Determine the [x, y] coordinate at the center of the cell enclosing the given text.  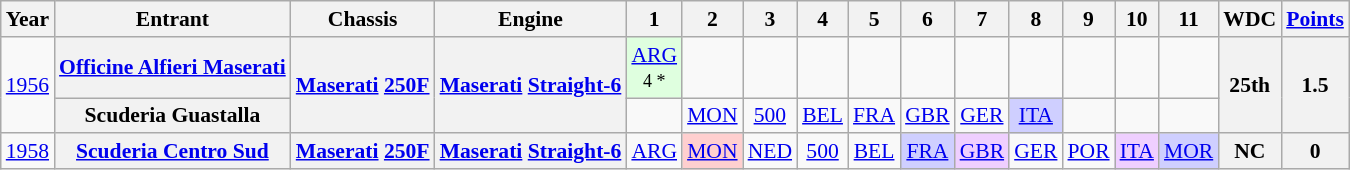
1958 [28, 152]
NED [770, 152]
0 [1315, 152]
Scuderia Centro Sud [172, 152]
WDC [1250, 19]
7 [982, 19]
10 [1137, 19]
4 [822, 19]
Engine [531, 19]
Points [1315, 19]
1.5 [1315, 86]
1956 [28, 86]
POR [1088, 152]
25th [1250, 86]
Scuderia Guastalla [172, 116]
Entrant [172, 19]
2 [712, 19]
11 [1188, 19]
ARG [654, 152]
ARG4 * [654, 68]
Officine Alfieri Maserati [172, 68]
NC [1250, 152]
8 [1036, 19]
Year [28, 19]
3 [770, 19]
5 [874, 19]
Chassis [363, 19]
MOR [1188, 152]
1 [654, 19]
6 [928, 19]
9 [1088, 19]
